From the cell containing the given text, extract its center point as [X, Y] coordinate. 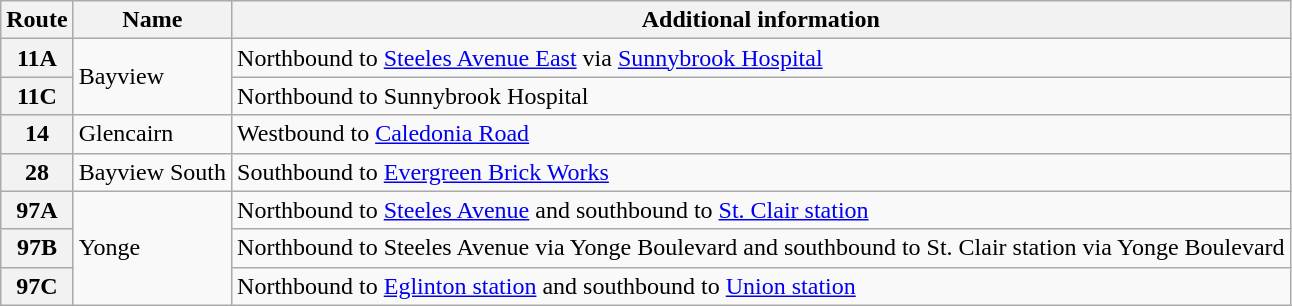
11A [37, 58]
Northbound to Eglinton station and southbound to Union station [762, 286]
Route [37, 20]
Yonge [152, 248]
Northbound to Steeles Avenue via Yonge Boulevard and southbound to St. Clair station via Yonge Boulevard [762, 248]
97B [37, 248]
Northbound to Steeles Avenue East via Sunnybrook Hospital [762, 58]
Southbound to Evergreen Brick Works [762, 172]
97C [37, 286]
28 [37, 172]
11C [37, 96]
Name [152, 20]
Northbound to Steeles Avenue and southbound to St. Clair station [762, 210]
14 [37, 134]
Bayview South [152, 172]
Bayview [152, 77]
Additional information [762, 20]
97A [37, 210]
Glencairn [152, 134]
Westbound to Caledonia Road [762, 134]
Northbound to Sunnybrook Hospital [762, 96]
